Find where the given text appears and provide that cell's center as (x, y) coordinate. 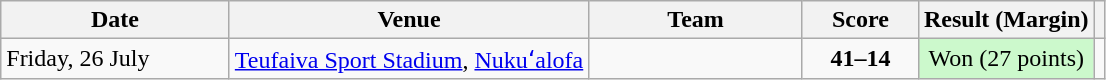
41–14 (860, 59)
Venue (408, 20)
Friday, 26 July (116, 59)
Date (116, 20)
Teufaiva Sport Stadium, Nukuʻalofa (408, 59)
Team (696, 20)
Won (27 points) (1006, 59)
Result (Margin) (1006, 20)
Score (860, 20)
